Return [X, Y] of the center of cell containing provided text 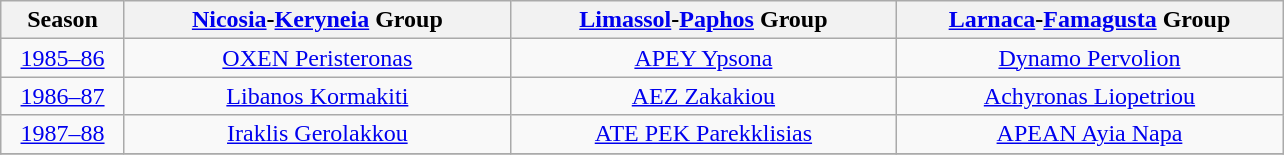
ATE PEK Parekklisias [703, 134]
Iraklis Gerolakkou [317, 134]
APEAN Ayia Napa [1089, 134]
Dynamo Pervolion [1089, 58]
Libanos Kormakiti [317, 96]
APEY Ypsona [703, 58]
1987–88 [63, 134]
AEZ Zakakiou [703, 96]
OXEN Peristeronas [317, 58]
Achyronas Liopetriou [1089, 96]
Season [63, 20]
Nicosia-Keryneia Group [317, 20]
Limassol-Paphos Group [703, 20]
1986–87 [63, 96]
1985–86 [63, 58]
Larnaca-Famagusta Group [1089, 20]
